Scan for the cell matching the given text and deliver its [X, Y] coordinate at center. 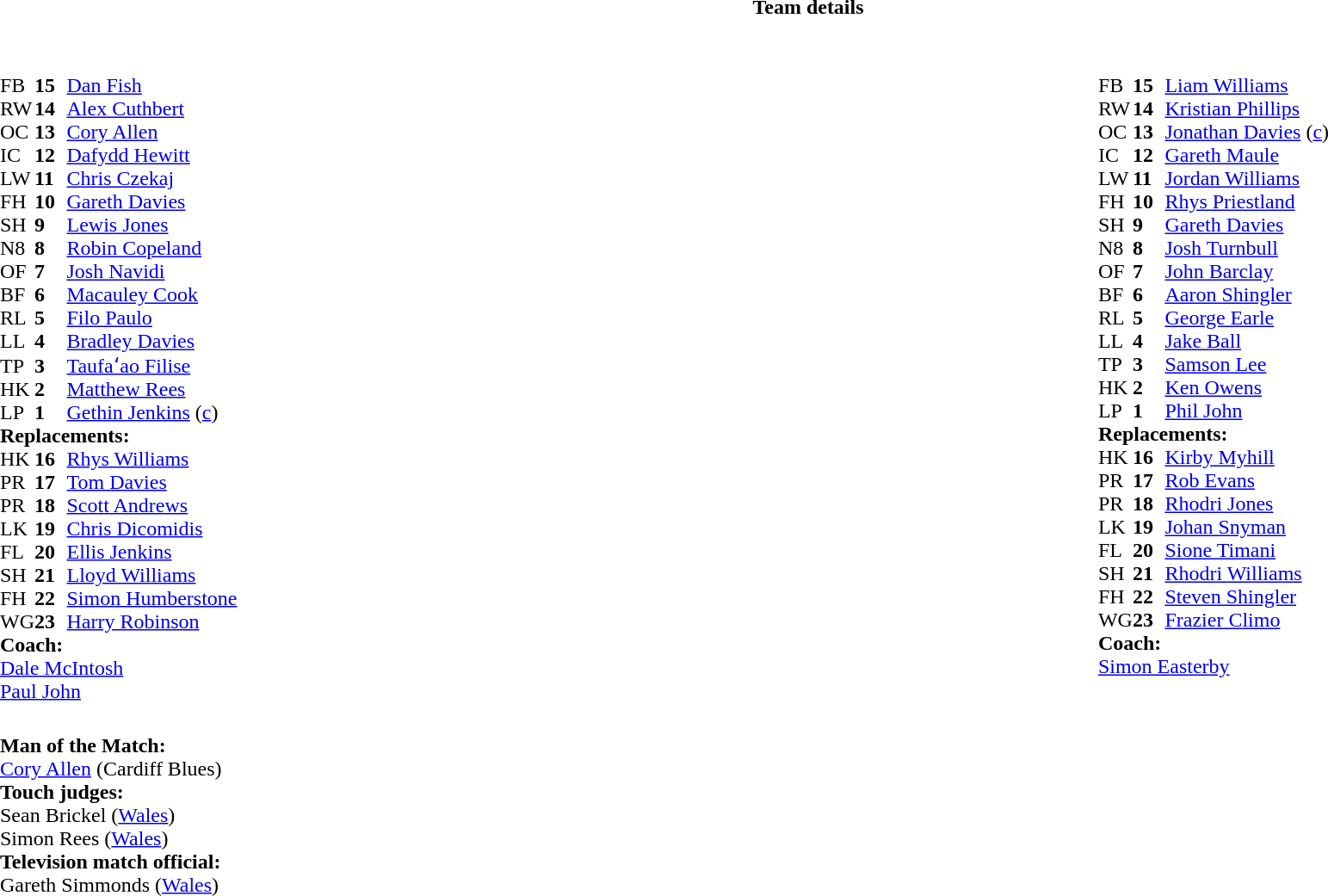
Matthew Rees [151, 389]
Coach: [119, 646]
Lloyd Williams [151, 575]
Bradley Davies [151, 341]
Replacements: [119, 436]
Macauley Cook [151, 294]
Harry Robinson [151, 621]
Cory Allen [151, 133]
Lewis Jones [151, 226]
Taufaʻao Filise [151, 365]
Gareth Davies [151, 201]
Dan Fish [151, 86]
Ellis Jenkins [151, 553]
Josh Navidi [151, 272]
Gethin Jenkins (c) [151, 413]
Filo Paulo [151, 318]
Simon Humberstone [151, 599]
Robin Copeland [151, 248]
Scott Andrews [151, 506]
Alex Cuthbert [151, 108]
Chris Czekaj [151, 179]
Rhys Williams [151, 460]
Chris Dicomidis [151, 528]
Dafydd Hewitt [151, 155]
Dale McIntosh Paul John [119, 679]
Tom Davies [151, 482]
